Detect which cell encompasses the target text, then output its [x, y] center coordinate. 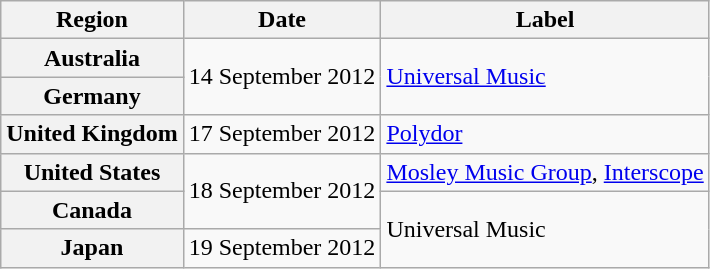
17 September 2012 [282, 134]
Australia [92, 58]
United States [92, 172]
Japan [92, 248]
Date [282, 20]
18 September 2012 [282, 191]
Canada [92, 210]
United Kingdom [92, 134]
Germany [92, 96]
Polydor [545, 134]
Label [545, 20]
Mosley Music Group, Interscope [545, 172]
19 September 2012 [282, 248]
Region [92, 20]
14 September 2012 [282, 77]
